For the text-containing cell, return its midpoint in (x, y) coordinate format. 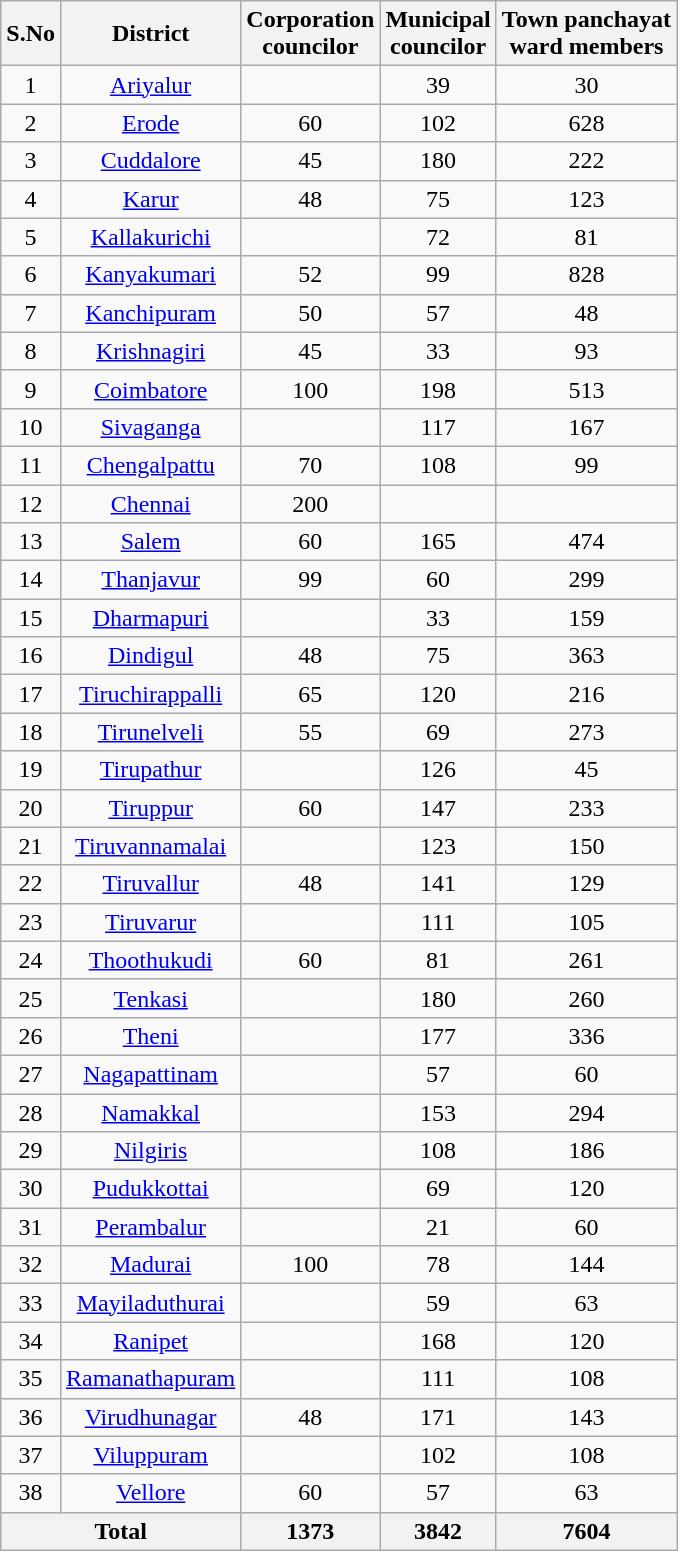
177 (438, 1036)
513 (586, 389)
159 (586, 618)
171 (438, 1417)
273 (586, 732)
25 (31, 998)
261 (586, 960)
150 (586, 846)
Dindigul (150, 656)
Nilgiris (150, 1151)
4 (31, 199)
32 (31, 1265)
28 (31, 1113)
143 (586, 1417)
50 (310, 313)
District (150, 34)
24 (31, 960)
1373 (310, 1531)
363 (586, 656)
3842 (438, 1531)
Tenkasi (150, 998)
200 (310, 503)
13 (31, 542)
233 (586, 808)
Madurai (150, 1265)
198 (438, 389)
Ariyalur (150, 85)
S.No (31, 34)
Kanchipuram (150, 313)
216 (586, 694)
Total (121, 1531)
72 (438, 237)
147 (438, 808)
1 (31, 85)
Tiruppur (150, 808)
167 (586, 427)
Virudhunagar (150, 1417)
474 (586, 542)
29 (31, 1151)
117 (438, 427)
12 (31, 503)
16 (31, 656)
23 (31, 922)
Perambalur (150, 1227)
222 (586, 161)
Erode (150, 123)
15 (31, 618)
168 (438, 1341)
186 (586, 1151)
22 (31, 884)
Thanjavur (150, 580)
38 (31, 1493)
Cuddalore (150, 161)
Tirunelveli (150, 732)
70 (310, 465)
Nagapattinam (150, 1074)
2 (31, 123)
5 (31, 237)
14 (31, 580)
8 (31, 351)
55 (310, 732)
65 (310, 694)
Viluppuram (150, 1455)
7 (31, 313)
Chengalpattu (150, 465)
31 (31, 1227)
144 (586, 1265)
36 (31, 1417)
Tiruvallur (150, 884)
Pudukkottai (150, 1189)
Ranipet (150, 1341)
628 (586, 123)
18 (31, 732)
Chennai (150, 503)
141 (438, 884)
39 (438, 85)
3 (31, 161)
59 (438, 1303)
105 (586, 922)
7604 (586, 1531)
129 (586, 884)
Kanyakumari (150, 275)
299 (586, 580)
336 (586, 1036)
35 (31, 1379)
Salem (150, 542)
11 (31, 465)
34 (31, 1341)
Town panchayat ward members (586, 34)
Mayiladuthurai (150, 1303)
26 (31, 1036)
828 (586, 275)
Thoothukudi (150, 960)
Theni (150, 1036)
Namakkal (150, 1113)
10 (31, 427)
Corporation councilor (310, 34)
6 (31, 275)
Municipal councilor (438, 34)
Sivaganga (150, 427)
165 (438, 542)
Kallakurichi (150, 237)
19 (31, 770)
Dharmapuri (150, 618)
37 (31, 1455)
260 (586, 998)
17 (31, 694)
Tiruchirappalli (150, 694)
Karur (150, 199)
294 (586, 1113)
20 (31, 808)
Coimbatore (150, 389)
Ramanathapuram (150, 1379)
27 (31, 1074)
78 (438, 1265)
153 (438, 1113)
Vellore (150, 1493)
126 (438, 770)
Krishnagiri (150, 351)
52 (310, 275)
9 (31, 389)
Tirupathur (150, 770)
Tiruvarur (150, 922)
93 (586, 351)
Tiruvannamalai (150, 846)
